Return [X, Y] of the center of cell containing provided text 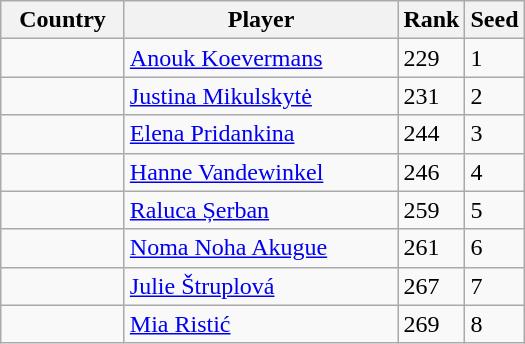
259 [432, 210]
Hanne Vandewinkel [261, 172]
4 [494, 172]
261 [432, 248]
6 [494, 248]
231 [432, 96]
Raluca Șerban [261, 210]
Justina Mikulskytė [261, 96]
Rank [432, 20]
Anouk Koevermans [261, 58]
Player [261, 20]
269 [432, 324]
5 [494, 210]
246 [432, 172]
3 [494, 134]
Country [63, 20]
Julie Štruplová [261, 286]
229 [432, 58]
Noma Noha Akugue [261, 248]
2 [494, 96]
1 [494, 58]
267 [432, 286]
Elena Pridankina [261, 134]
Mia Ristić [261, 324]
Seed [494, 20]
8 [494, 324]
244 [432, 134]
7 [494, 286]
